Find where the given text appears and provide that cell's center as [X, Y] coordinate. 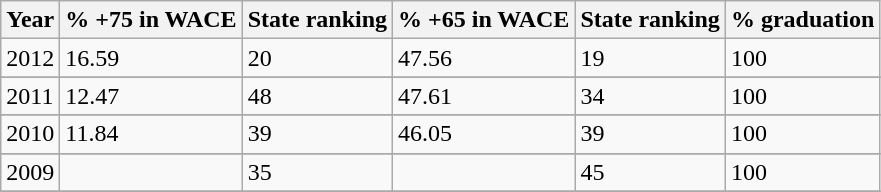
2012 [30, 58]
2010 [30, 134]
% +65 in WACE [484, 20]
47.56 [484, 58]
2009 [30, 172]
45 [650, 172]
48 [317, 96]
% +75 in WACE [151, 20]
2011 [30, 96]
Year [30, 20]
35 [317, 172]
47.61 [484, 96]
16.59 [151, 58]
19 [650, 58]
12.47 [151, 96]
34 [650, 96]
% graduation [802, 20]
11.84 [151, 134]
46.05 [484, 134]
20 [317, 58]
